Locate the cell with the specified text and output its [x, y] center coordinate. 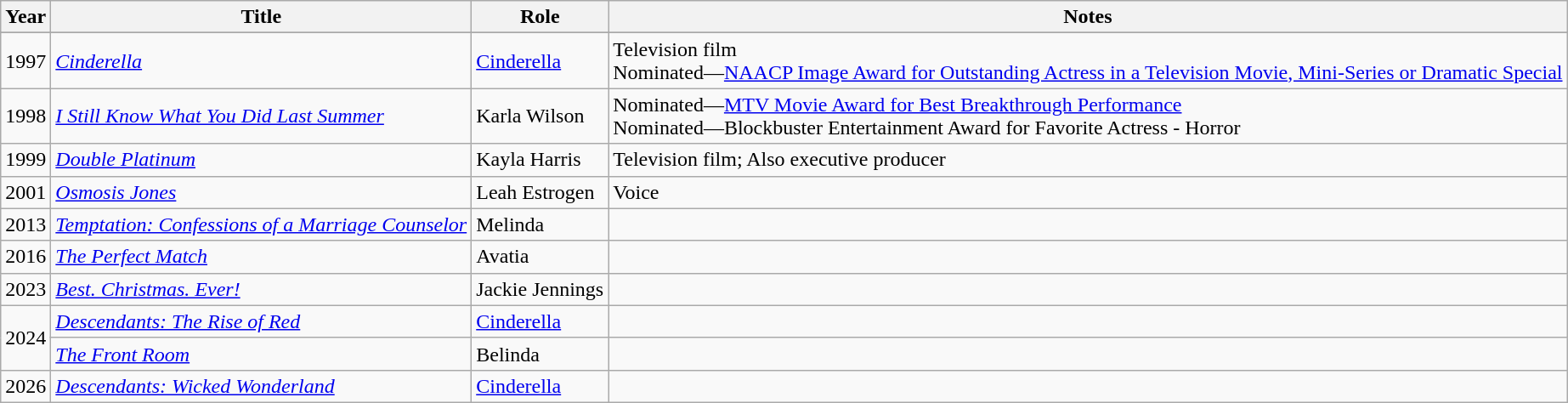
1998 [25, 116]
Temptation: Confessions of a Marriage Counselor [262, 224]
Descendants: Wicked Wonderland [262, 386]
Belinda [541, 354]
I Still Know What You Did Last Summer [262, 116]
Notes [1088, 17]
2016 [25, 257]
2023 [25, 289]
Role [541, 17]
Leah Estrogen [541, 192]
2013 [25, 224]
Nominated—MTV Movie Award for Best Breakthrough PerformanceNominated—Blockbuster Entertainment Award for Favorite Actress - Horror [1088, 116]
Osmosis Jones [262, 192]
Double Platinum [262, 160]
Avatia [541, 257]
Karla Wilson [541, 116]
Descendants: The Rise of Red [262, 321]
Jackie Jennings [541, 289]
2024 [25, 338]
Kayla Harris [541, 160]
2001 [25, 192]
Title [262, 17]
2026 [25, 386]
Year [25, 17]
1997 [25, 61]
Television film; Also executive producer [1088, 160]
Television filmNominated—NAACP Image Award for Outstanding Actress in a Television Movie, Mini-Series or Dramatic Special [1088, 61]
Voice [1088, 192]
The Perfect Match [262, 257]
Best. Christmas. Ever! [262, 289]
Melinda [541, 224]
1999 [25, 160]
The Front Room [262, 354]
